Pinpoint the cell where the given text exists, returning its [x, y] midpoint coordinate. 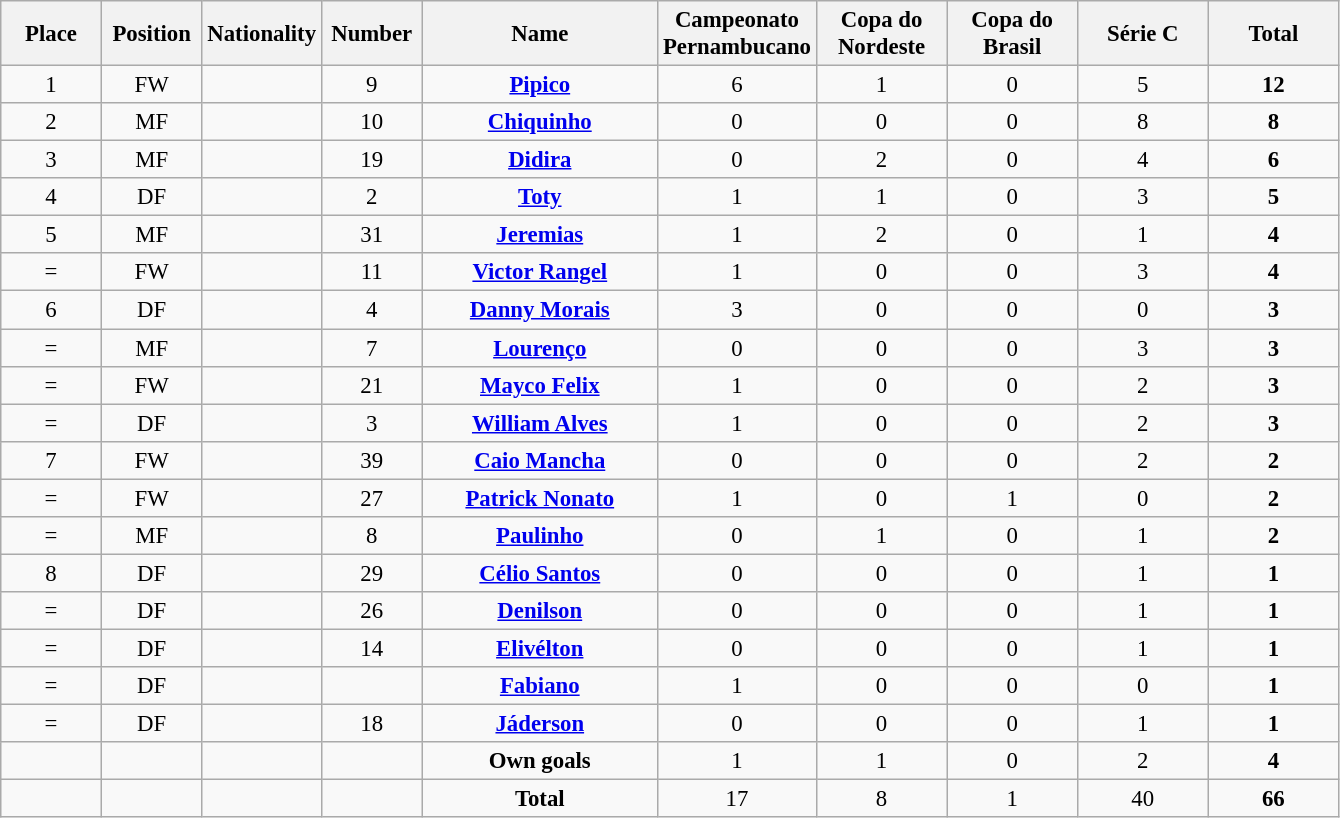
14 [372, 648]
21 [372, 385]
Jáderson [540, 724]
18 [372, 724]
Elivélton [540, 648]
Number [372, 34]
Fabiano [540, 686]
Mayco Felix [540, 385]
31 [372, 235]
27 [372, 498]
Didira [540, 160]
Copa do Nordeste [882, 34]
Chiquinho [540, 122]
Patrick Nonato [540, 498]
Toty [540, 197]
19 [372, 160]
Caio Mancha [540, 460]
39 [372, 460]
Jeremias [540, 235]
William Alves [540, 423]
12 [1274, 85]
Série C [1142, 34]
Copa do Brasil [1012, 34]
10 [372, 122]
17 [738, 799]
29 [372, 573]
Danny Morais [540, 310]
40 [1142, 799]
Nationality [262, 34]
Position [152, 34]
Paulinho [540, 536]
Victor Rangel [540, 273]
66 [1274, 799]
Campeonato Pernambucano [738, 34]
Denilson [540, 611]
26 [372, 611]
Pipico [540, 85]
Célio Santos [540, 573]
9 [372, 85]
Place [52, 34]
Own goals [540, 761]
Lourenço [540, 348]
11 [372, 273]
Name [540, 34]
